Identify which cell holds the provided text, then report its [X, Y] central coordinate. 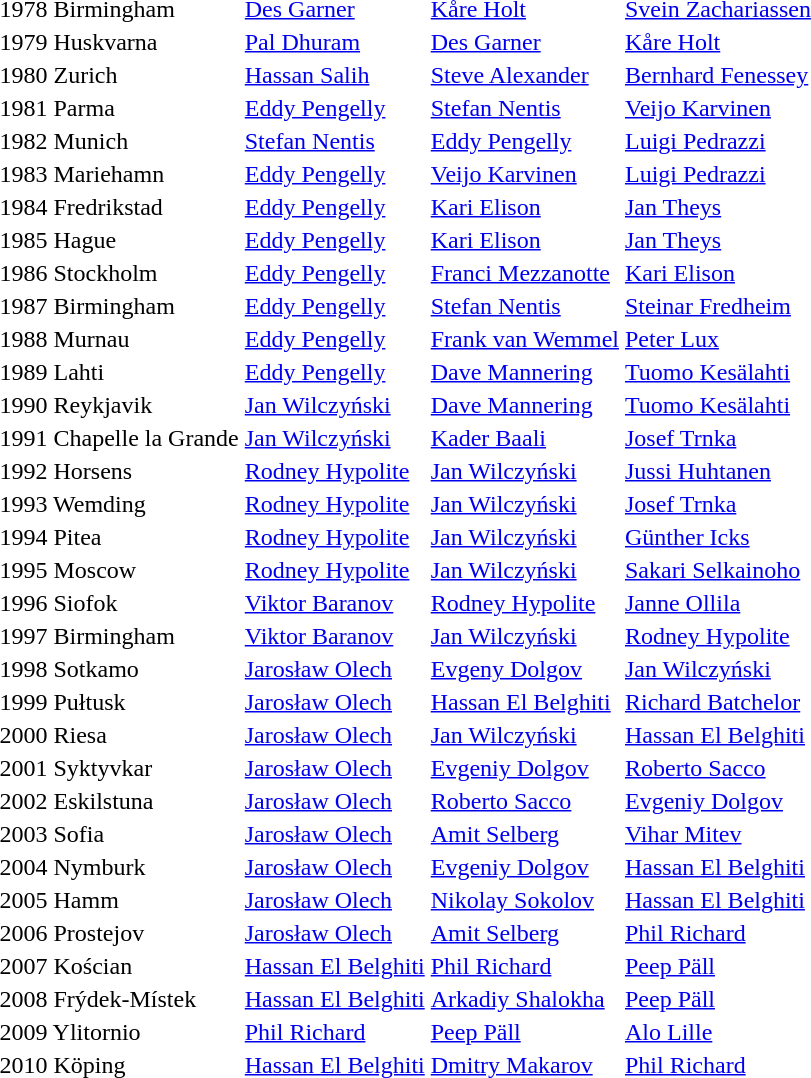
Des Garner [524, 42]
Roberto Sacco [524, 801]
Kader Baali [524, 438]
Franci Mezzanotte [524, 273]
Pal Dhuram [334, 42]
Steve Alexander [524, 75]
Veijo Karvinen [524, 174]
Evgeny Dolgov [524, 669]
Peep Päll [524, 1032]
Frank van Wemmel [524, 339]
Arkadiy Shalokha [524, 999]
Hassan Salih [334, 75]
Nikolay Sokolov [524, 900]
